Detect which cell encompasses the target text, then output its (X, Y) center coordinate. 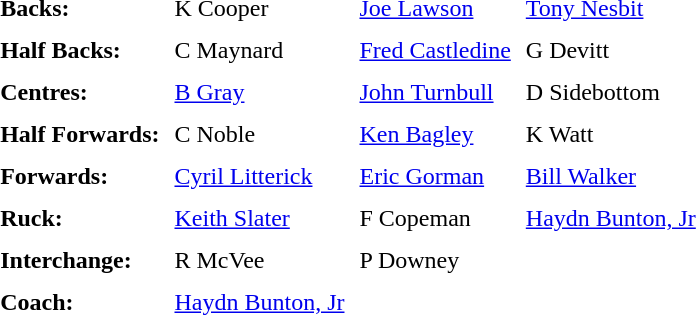
Cyril Litterick (259, 176)
R McVee (259, 260)
F Copeman (434, 218)
P Downey (434, 260)
Ken Bagley (434, 134)
Keith Slater (259, 218)
B Gray (259, 92)
C Noble (259, 134)
John Turnbull (434, 92)
Eric Gorman (434, 176)
Fred Castledine (434, 50)
C Maynard (259, 50)
